Determine the (x, y) coordinate at the center of the cell enclosing the given text.  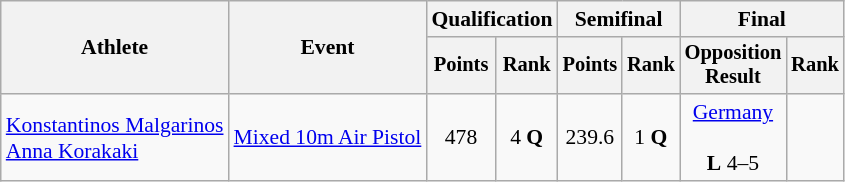
Mixed 10m Air Pistol (328, 138)
Semifinal (619, 19)
239.6 (590, 138)
GermanyL 4–5 (734, 138)
478 (460, 138)
4 Q (527, 138)
Qualification (492, 19)
Final (762, 19)
1 Q (651, 138)
Konstantinos MalgarinosAnna Korakaki (115, 138)
OppositionResult (734, 66)
Athlete (115, 48)
Event (328, 48)
